Return the (X, Y) coordinate for the center point of the cell that contains the specified text.  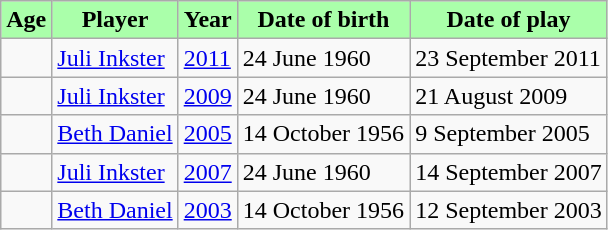
Player (115, 20)
23 September 2011 (509, 58)
14 September 2007 (509, 172)
2009 (208, 96)
Date of play (509, 20)
21 August 2009 (509, 96)
9 September 2005 (509, 134)
2007 (208, 172)
Age (26, 20)
2003 (208, 210)
Year (208, 20)
2011 (208, 58)
2005 (208, 134)
12 September 2003 (509, 210)
Date of birth (323, 20)
